Scan for the cell matching the given text and deliver its (X, Y) coordinate at center. 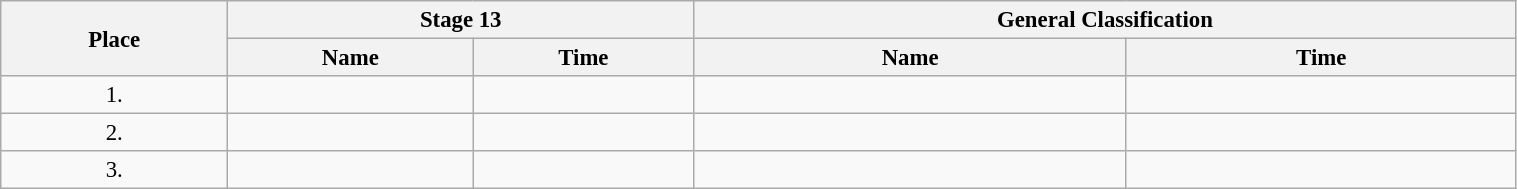
General Classification (1105, 20)
2. (114, 133)
Place (114, 38)
1. (114, 95)
3. (114, 170)
Stage 13 (461, 20)
